Identify which cell holds the provided text, then report its (X, Y) central coordinate. 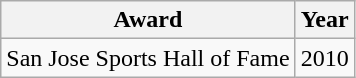
2010 (324, 58)
Award (148, 20)
Year (324, 20)
San Jose Sports Hall of Fame (148, 58)
